Provide the [x, y] coordinate of the cell's center where the given text is located.  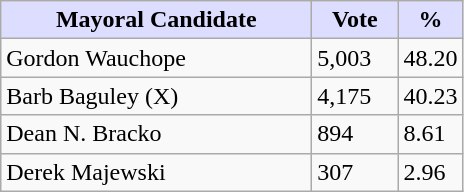
Mayoral Candidate [156, 20]
8.61 [430, 134]
40.23 [430, 96]
Barb Baguley (X) [156, 96]
Dean N. Bracko [156, 134]
307 [355, 172]
2.96 [430, 172]
Derek Majewski [156, 172]
48.20 [430, 58]
% [430, 20]
Gordon Wauchope [156, 58]
894 [355, 134]
4,175 [355, 96]
Vote [355, 20]
5,003 [355, 58]
